For the text-containing cell, return its midpoint in [X, Y] coordinate format. 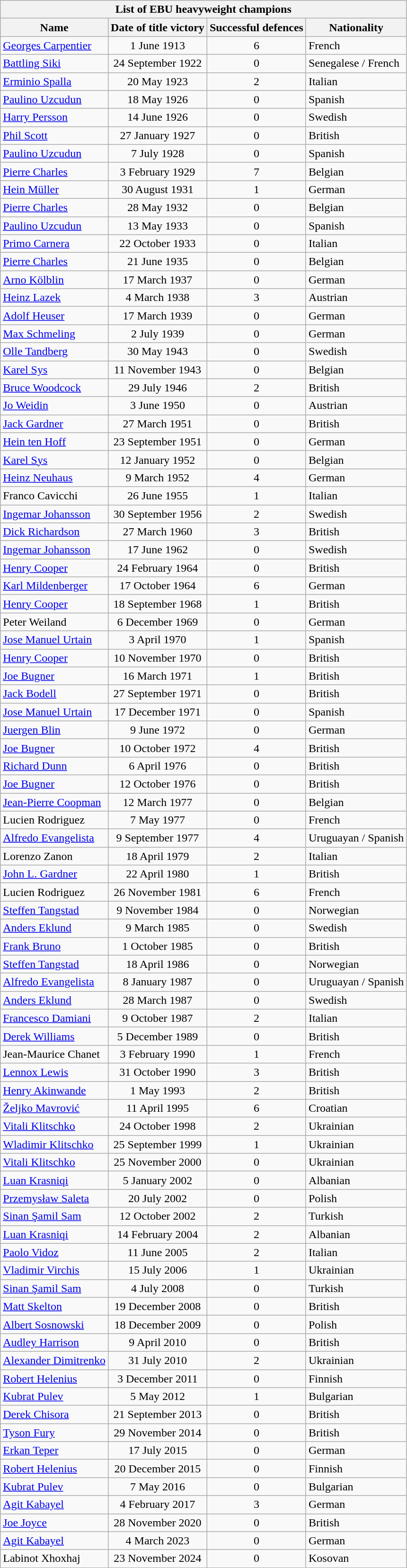
10 November 1970 [157, 658]
11 June 2005 [157, 1252]
Przemysław Saleta [54, 1198]
Senegalese / French [356, 63]
21 September 2013 [157, 1415]
Matt Skelton [54, 1306]
1 October 1985 [157, 946]
Frank Bruno [54, 946]
Phil Scott [54, 135]
1 June 1913 [157, 45]
5 December 1989 [157, 1036]
8 January 1987 [157, 982]
Heinz Neuhaus [54, 478]
7 [257, 171]
25 November 2000 [157, 1162]
Name [54, 27]
20 May 1923 [157, 81]
7 May 1977 [157, 820]
Primo Carnera [54, 244]
2 July 1939 [157, 334]
Paolo Vidoz [54, 1252]
Jean-Pierre Coopman [54, 802]
18 April 1986 [157, 964]
17 December 1971 [157, 712]
7 May 2016 [157, 1487]
3 June 1950 [157, 406]
28 November 2020 [157, 1523]
11 April 1995 [157, 1108]
26 June 1955 [157, 496]
Heinz Lazek [54, 298]
22 October 1933 [157, 244]
John L. Gardner [54, 874]
Derek Williams [54, 1036]
19 December 2008 [157, 1306]
15 July 2006 [157, 1270]
25 September 1999 [157, 1144]
Date of title victory [157, 27]
17 October 1964 [157, 586]
Harry Persson [54, 117]
9 March 1985 [157, 928]
Jean-Maurice Chanet [54, 1054]
26 November 1981 [157, 892]
Hein ten Hoff [54, 442]
Henry Akinwande [54, 1090]
16 March 1971 [157, 676]
18 September 1968 [157, 604]
21 June 1935 [157, 262]
Audley Harrison [54, 1342]
5 January 2002 [157, 1180]
9 November 1984 [157, 910]
31 July 2010 [157, 1360]
18 December 2009 [157, 1324]
Olle Tandberg [54, 352]
5 May 2012 [157, 1397]
27 September 1971 [157, 694]
9 April 2010 [157, 1342]
23 November 2024 [157, 1559]
28 March 1987 [157, 1000]
3 April 1970 [157, 640]
27 March 1960 [157, 532]
Francesco Damiani [54, 1018]
Hein Müller [54, 189]
7 July 1928 [157, 153]
24 February 1964 [157, 568]
Max Schmeling [54, 334]
3 February 1990 [157, 1054]
Lennox Lewis [54, 1072]
20 July 2002 [157, 1198]
Karl Mildenberger [54, 586]
17 March 1937 [157, 280]
31 October 1990 [157, 1072]
Tyson Fury [54, 1433]
Lorenzo Zanon [54, 856]
4 March 2023 [157, 1541]
30 August 1931 [157, 189]
29 July 1946 [157, 388]
17 March 1939 [157, 316]
6 December 1969 [157, 622]
Kosovan [356, 1559]
Juergen Blin [54, 730]
9 June 1972 [157, 730]
Albert Sosnowski [54, 1324]
Arno Kölblin [54, 280]
30 May 1943 [157, 352]
Erminio Spalla [54, 81]
14 February 2004 [157, 1234]
Peter Weiland [54, 622]
30 September 1956 [157, 514]
29 November 2014 [157, 1433]
20 December 2015 [157, 1469]
14 June 1926 [157, 117]
Georges Carpentier [54, 45]
17 June 1962 [157, 550]
9 March 1952 [157, 478]
Bruce Woodcock [54, 388]
12 March 1977 [157, 802]
4 February 2017 [157, 1505]
27 March 1951 [157, 424]
Adolf Heuser [54, 316]
Battling Siki [54, 63]
Jack Gardner [54, 424]
18 May 1926 [157, 99]
List of EBU heavyweight champions [203, 9]
10 October 1972 [157, 748]
Labinot Xhoxhaj [54, 1559]
Wladimir Klitschko [54, 1144]
22 April 1980 [157, 874]
Successful defences [257, 27]
Croatian [356, 1108]
4 March 1938 [157, 298]
6 April 1976 [157, 766]
9 September 1977 [157, 838]
Joe Joyce [54, 1523]
24 September 1922 [157, 63]
13 May 1933 [157, 226]
Alexander Dimitrenko [54, 1360]
Derek Chisora [54, 1415]
18 April 1979 [157, 856]
Nationality [356, 27]
Jack Bodell [54, 694]
9 October 1987 [157, 1018]
12 October 1976 [157, 784]
12 January 1952 [157, 460]
3 February 1929 [157, 171]
4 July 2008 [157, 1288]
28 May 1932 [157, 207]
17 July 2015 [157, 1451]
Franco Cavicchi [54, 496]
Dick Richardson [54, 532]
11 November 1943 [157, 370]
23 September 1951 [157, 442]
24 October 1998 [157, 1126]
Vladimir Virchis [54, 1270]
Erkan Teper [54, 1451]
12 October 2002 [157, 1216]
1 May 1993 [157, 1090]
Richard Dunn [54, 766]
27 January 1927 [157, 135]
Jo Weidin [54, 406]
Željko Mavrović [54, 1108]
3 December 2011 [157, 1379]
